Locate the cell with the specified text and output its [x, y] center coordinate. 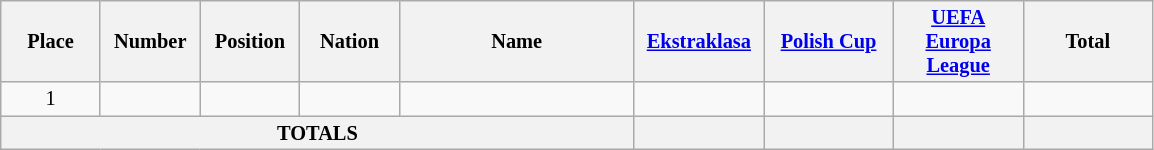
Number [150, 41]
TOTALS [318, 133]
1 [51, 99]
UEFA Europa League [958, 41]
Total [1088, 41]
Position [250, 41]
Place [51, 41]
Nation [350, 41]
Name [516, 41]
Polish Cup [829, 41]
Ekstraklasa [699, 41]
